Capture the cell that displays the provided text and extract its [X, Y] central coordinate. 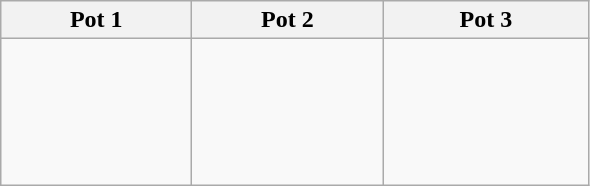
Pot 2 [288, 20]
Pot 3 [486, 20]
Pot 1 [96, 20]
